Output the (X, Y) coordinate of the center of the cell containing the given text.  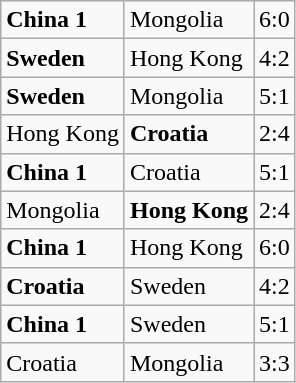
3:3 (275, 362)
